Output the (x, y) coordinate of the center of the cell containing the given text.  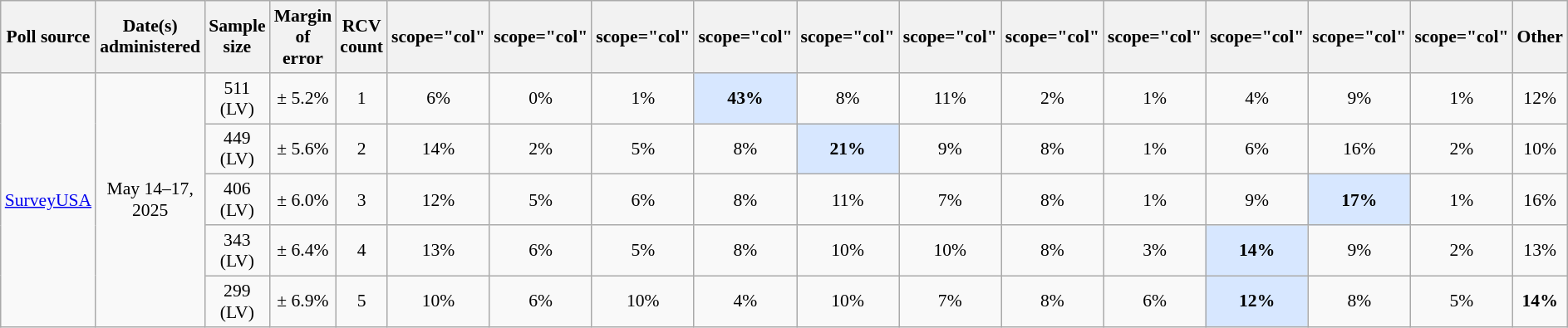
Date(s)administered (150, 37)
21% (848, 149)
299 (LV) (237, 301)
511 (LV) (237, 98)
0% (540, 98)
Poll source (48, 37)
± 6.0% (303, 199)
SurveyUSA (48, 200)
1 (361, 98)
4 (361, 251)
2 (361, 149)
Marginof error (303, 37)
± 5.6% (303, 149)
3 (361, 199)
± 6.9% (303, 301)
5 (361, 301)
343 (LV) (237, 251)
17% (1359, 199)
May 14–17, 2025 (150, 200)
3% (1155, 251)
± 6.4% (303, 251)
43% (745, 98)
Other (1541, 37)
RCVcount (361, 37)
449 (LV) (237, 149)
± 5.2% (303, 98)
406 (LV) (237, 199)
Samplesize (237, 37)
